Pinpoint the cell where the given text exists, returning its [X, Y] midpoint coordinate. 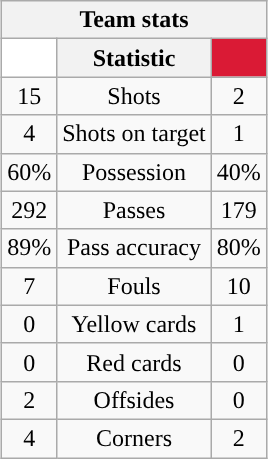
Shots on target [134, 134]
Offsides [134, 400]
Red cards [134, 362]
10 [238, 286]
Statistic [134, 58]
Fouls [134, 286]
Possession [134, 172]
60% [30, 172]
292 [30, 210]
Corners [134, 438]
89% [30, 248]
Passes [134, 210]
179 [238, 210]
Yellow cards [134, 324]
Shots [134, 96]
80% [238, 248]
15 [30, 96]
7 [30, 286]
Pass accuracy [134, 248]
40% [238, 172]
Team stats [134, 20]
